Capture the cell that displays the provided text and extract its [x, y] central coordinate. 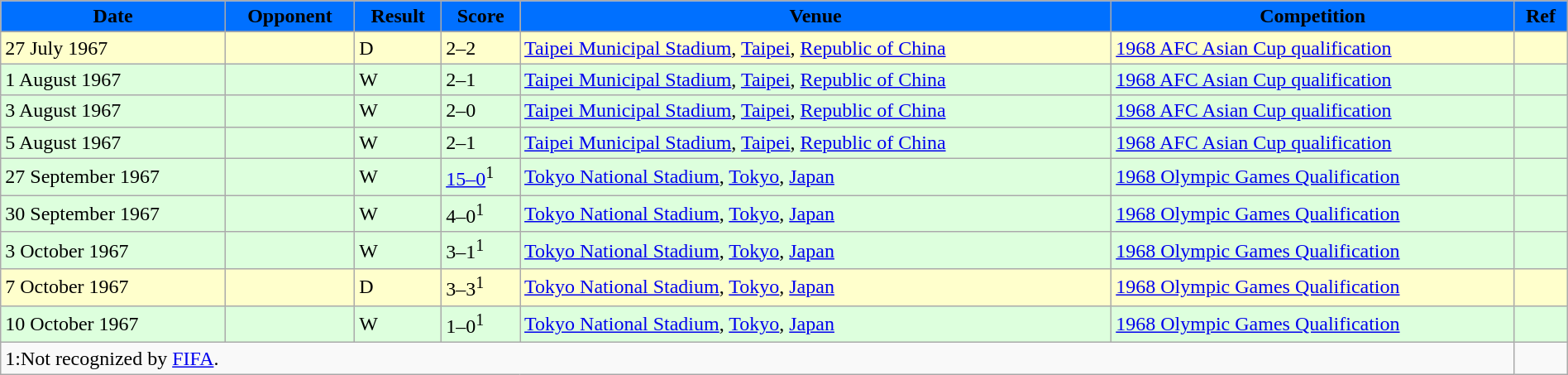
2–2 [481, 48]
15–01 [481, 177]
1:Not recognized by FIFA. [758, 358]
Opponent [289, 17]
Result [399, 17]
5 August 1967 [113, 142]
3–31 [481, 288]
1 August 1967 [113, 79]
Ref [1542, 17]
3–11 [481, 250]
Competition [1313, 17]
27 September 1967 [113, 177]
10 October 1967 [113, 325]
30 September 1967 [113, 214]
1–01 [481, 325]
2–0 [481, 111]
4–01 [481, 214]
3 August 1967 [113, 111]
27 July 1967 [113, 48]
7 October 1967 [113, 288]
3 October 1967 [113, 250]
Date [113, 17]
Score [481, 17]
Venue [815, 17]
